Extract the (X, Y) coordinate from the center of the cell holding the provided text.  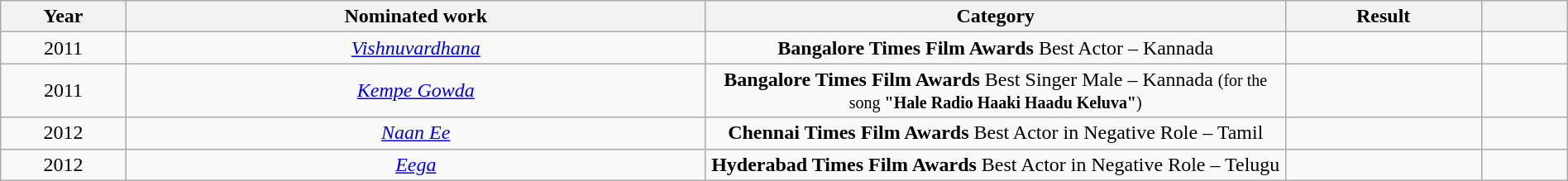
Hyderabad Times Film Awards Best Actor in Negative Role – Telugu (996, 164)
Bangalore Times Film Awards Best Singer Male – Kannada (for the song "Hale Radio Haaki Haadu Keluva") (996, 91)
Kempe Gowda (415, 91)
Chennai Times Film Awards Best Actor in Negative Role – Tamil (996, 133)
Naan Ee (415, 133)
Category (996, 17)
Vishnuvardhana (415, 48)
Nominated work (415, 17)
Eega (415, 164)
Bangalore Times Film Awards Best Actor – Kannada (996, 48)
Year (64, 17)
Result (1383, 17)
